Locate the cell with the specified text and output its [x, y] center coordinate. 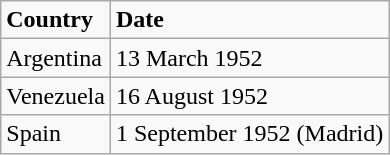
Venezuela [56, 96]
Country [56, 20]
Date [249, 20]
16 August 1952 [249, 96]
Argentina [56, 58]
13 March 1952 [249, 58]
Spain [56, 134]
1 September 1952 (Madrid) [249, 134]
